Search for the cell housing the specified text and yield its [x, y] center coordinate. 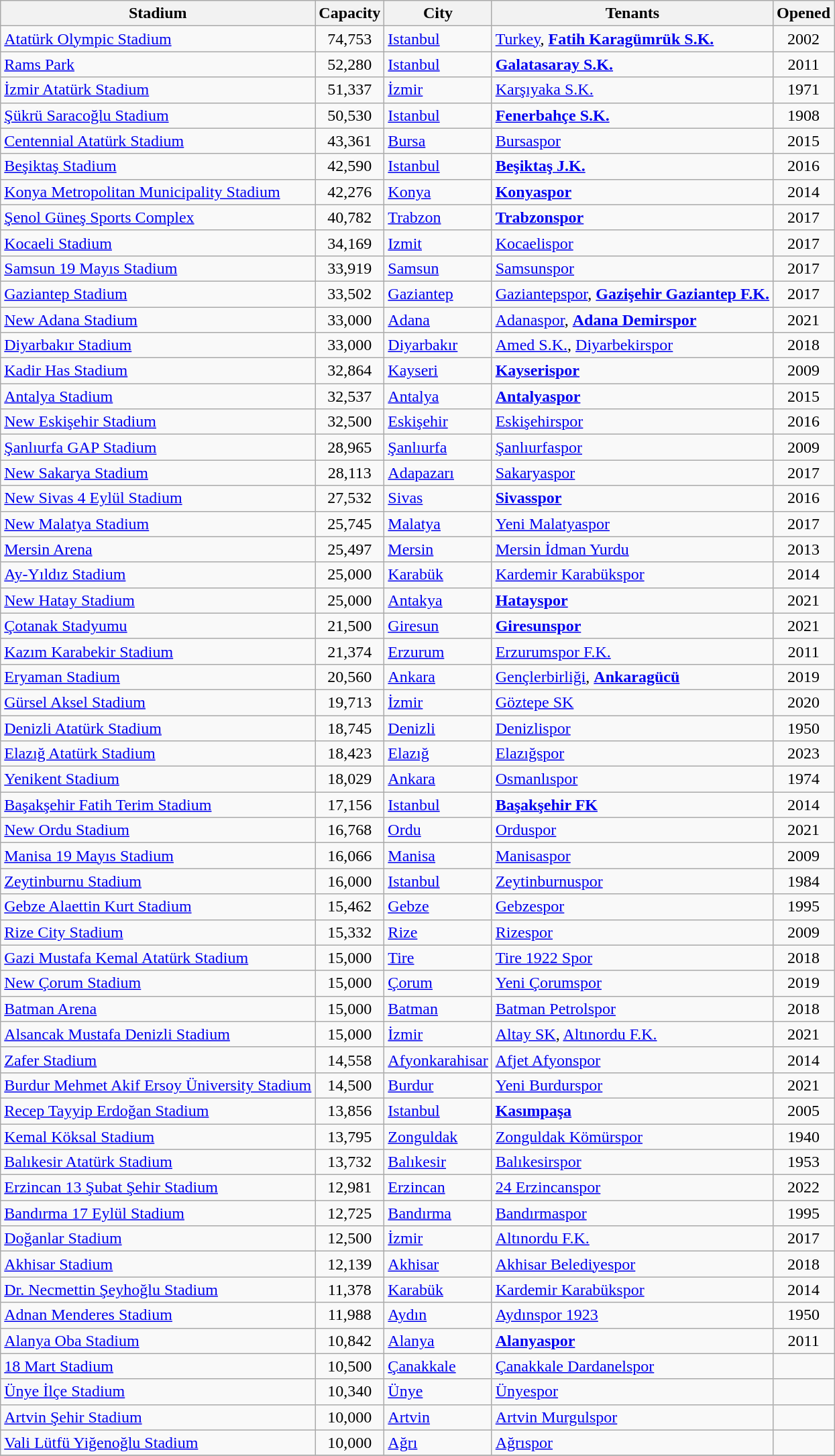
Elazığspor [632, 754]
Gazi Mustafa Kemal Atatürk Stadium [158, 958]
Recep Tayyip Erdoğan Stadium [158, 1111]
74,753 [350, 39]
New Malatya Stadium [158, 524]
16,768 [350, 830]
Antalya [438, 396]
Zeytinburnu Stadium [158, 881]
Balıkesirspor [632, 1162]
Balıkesir Atatürk Stadium [158, 1162]
51,337 [350, 90]
2023 [803, 754]
Ağrıspor [632, 1443]
18,029 [350, 779]
Çorum [438, 983]
Samsun [438, 268]
Afjet Afyonspor [632, 1060]
Batman Arena [158, 1009]
18 Mart Stadium [158, 1366]
New Eskişehir Stadium [158, 422]
Bandırmaspor [632, 1213]
43,361 [350, 141]
2013 [803, 549]
Centennial Atatürk Stadium [158, 141]
Elazığ Atatürk Stadium [158, 754]
Yeni Burdurspor [632, 1085]
Trabzonspor [632, 217]
Adapazarı [438, 473]
Izmit [438, 243]
Fenerbahçe S.K. [632, 115]
Bandırma 17 Eylül Stadium [158, 1213]
33,919 [350, 268]
Aydın [438, 1315]
Zonguldak Kömürspor [632, 1137]
1971 [803, 90]
Altay SK, Altınordu F.K. [632, 1034]
Gebze Alaettin Kurt Stadium [158, 907]
Atatürk Olympic Stadium [158, 39]
33,502 [350, 294]
1908 [803, 115]
19,713 [350, 702]
Erzincan [438, 1188]
25,745 [350, 524]
Rize [438, 932]
İzmir Atatürk Stadium [158, 90]
Kazım Karabekir Stadium [158, 651]
Batman [438, 1009]
Turkey, Fatih Karagümrük S.K. [632, 39]
Balıkesir [438, 1162]
Ağrı [438, 1443]
Şanlıurfa [438, 447]
Denizli [438, 728]
Ay-Yıldız Stadium [158, 575]
28,965 [350, 447]
Stadium [158, 13]
34,169 [350, 243]
Erzincan 13 Şubat Şehir Stadium [158, 1188]
Alanya [438, 1341]
28,113 [350, 473]
20,560 [350, 677]
Erzurum [438, 651]
Afyonkarahisar [438, 1060]
Samsunspor [632, 268]
Antalya Stadium [158, 396]
Rize City Stadium [158, 932]
12,725 [350, 1213]
Kemal Köksal Stadium [158, 1137]
Gebzespor [632, 907]
Şükrü Saracoğlu Stadium [158, 115]
Ünye [438, 1392]
Artvin Şehir Stadium [158, 1417]
27,532 [350, 498]
Gençlerbirliği, Ankaragücü [632, 677]
12,981 [350, 1188]
2022 [803, 1188]
Kayseri [438, 371]
Gaziantep Stadium [158, 294]
New Hatay Stadium [158, 600]
Eryaman Stadium [158, 677]
Diyarbakır [438, 345]
Kocaeli Stadium [158, 243]
Sivas [438, 498]
32,537 [350, 396]
New Sakarya Stadium [158, 473]
Altınordu F.K. [632, 1239]
15,462 [350, 907]
Sakaryaspor [632, 473]
Amed S.K., Diyarbekirspor [632, 345]
Karşıyaka S.K. [632, 90]
Malatya [438, 524]
Sivasspor [632, 498]
Rams Park [158, 64]
Erzurumspor F.K. [632, 651]
Mersin İdman Yurdu [632, 549]
Konya Metropolitan Municipality Stadium [158, 192]
New Ordu Stadium [158, 830]
Trabzon [438, 217]
Capacity [350, 13]
Başakşehir FK [632, 805]
Opened [803, 13]
Manisa 19 Mayıs Stadium [158, 856]
Tire [438, 958]
Alanyaspor [632, 1341]
1953 [803, 1162]
21,374 [350, 651]
Kocaelispor [632, 243]
Denizlispor [632, 728]
2002 [803, 39]
Orduspor [632, 830]
Eskişehir [438, 422]
Beşiktaş Stadium [158, 166]
Mersin [438, 549]
Mersin Arena [158, 549]
Zonguldak [438, 1137]
Kasımpaşa [632, 1111]
Burdur [438, 1085]
Tenants [632, 13]
2005 [803, 1111]
Galatasaray S.K. [632, 64]
13,732 [350, 1162]
Çanakkale [438, 1366]
1974 [803, 779]
Giresun [438, 626]
Dr. Necmettin Şeyhoğlu Stadium [158, 1290]
2020 [803, 702]
13,795 [350, 1137]
Eskişehirspor [632, 422]
Gebze [438, 907]
Gaziantepspor, Gazişehir Gaziantep F.K. [632, 294]
18,745 [350, 728]
16,066 [350, 856]
Adanaspor, Adana Demirspor [632, 320]
Gaziantep [438, 294]
17,156 [350, 805]
42,276 [350, 192]
Beşiktaş J.K. [632, 166]
Göztepe SK [632, 702]
Aydınspor 1923 [632, 1315]
Ordu [438, 830]
Doğanlar Stadium [158, 1239]
10,340 [350, 1392]
11,988 [350, 1315]
16,000 [350, 881]
Zeytinburnuspor [632, 881]
40,782 [350, 217]
Adana [438, 320]
50,530 [350, 115]
Ünye İlçe Stadium [158, 1392]
Denizli Atatürk Stadium [158, 728]
Burdur Mehmet Akif Ersoy Üniversity Stadium [158, 1085]
Elazığ [438, 754]
Bandırma [438, 1213]
Şanlıurfaspor [632, 447]
Giresunspor [632, 626]
10,842 [350, 1341]
Çanakkale Dardanelspor [632, 1366]
Yenikent Stadium [158, 779]
Ünyespor [632, 1392]
Antakya [438, 600]
52,280 [350, 64]
Osmanlıspor [632, 779]
32,500 [350, 422]
Artvin Murgulspor [632, 1417]
14,500 [350, 1085]
21,500 [350, 626]
1940 [803, 1137]
Konyaspor [632, 192]
Tire 1922 Spor [632, 958]
Akhisar Belediyespor [632, 1264]
1984 [803, 881]
Hatayspor [632, 600]
Alanya Oba Stadium [158, 1341]
Vali Lütfü Yiğenoğlu Stadium [158, 1443]
Yeni Çorumspor [632, 983]
12,500 [350, 1239]
15,332 [350, 932]
13,856 [350, 1111]
Başakşehir Fatih Terim Stadium [158, 805]
Antalyaspor [632, 396]
42,590 [350, 166]
City [438, 13]
Adnan Menderes Stadium [158, 1315]
New Sivas 4 Eylül Stadium [158, 498]
Gürsel Aksel Stadium [158, 702]
Akhisar [438, 1264]
11,378 [350, 1290]
Konya [438, 192]
Çotanak Stadyumu [158, 626]
Akhisar Stadium [158, 1264]
18,423 [350, 754]
Bursaspor [632, 141]
Kayserispor [632, 371]
Manisa [438, 856]
Alsancak Mustafa Denizli Stadium [158, 1034]
10,500 [350, 1366]
Diyarbakır Stadium [158, 345]
Şenol Güneş Sports Complex [158, 217]
Bursa [438, 141]
Batman Petrolspor [632, 1009]
12,139 [350, 1264]
Manisaspor [632, 856]
Artvin [438, 1417]
24 Erzincanspor [632, 1188]
Samsun 19 Mayıs Stadium [158, 268]
New Çorum Stadium [158, 983]
Şanlıurfa GAP Stadium [158, 447]
32,864 [350, 371]
Rizespor [632, 932]
14,558 [350, 1060]
Kadir Has Stadium [158, 371]
New Adana Stadium [158, 320]
Yeni Malatyaspor [632, 524]
25,497 [350, 549]
Zafer Stadium [158, 1060]
